Return the [X, Y] coordinate for the center point of the cell that contains the specified text.  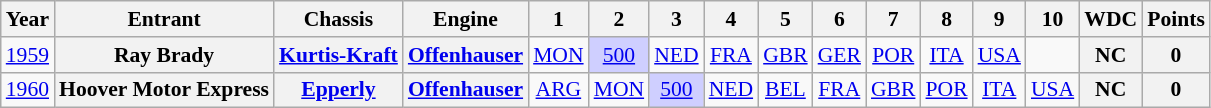
Entrant [164, 19]
Epperly [338, 90]
Chassis [338, 19]
8 [946, 19]
2 [620, 19]
Hoover Motor Express [164, 90]
Year [28, 19]
1 [558, 19]
BEL [786, 90]
WDC [1110, 19]
Engine [466, 19]
GER [840, 55]
4 [731, 19]
Points [1176, 19]
Kurtis-Kraft [338, 55]
6 [840, 19]
ARG [558, 90]
7 [894, 19]
3 [676, 19]
Ray Brady [164, 55]
1959 [28, 55]
10 [1052, 19]
1960 [28, 90]
9 [1000, 19]
5 [786, 19]
